Determine the (x, y) coordinate at the center of the cell enclosing the given text.  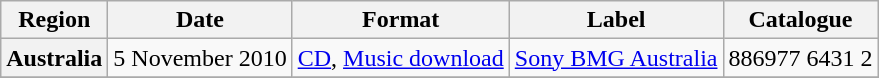
CD, Music download (400, 58)
Label (616, 20)
886977 6431 2 (800, 58)
Catalogue (800, 20)
Sony BMG Australia (616, 58)
Format (400, 20)
5 November 2010 (200, 58)
Date (200, 20)
Region (54, 20)
Australia (54, 58)
